Pinpoint the cell where the given text exists, returning its [x, y] midpoint coordinate. 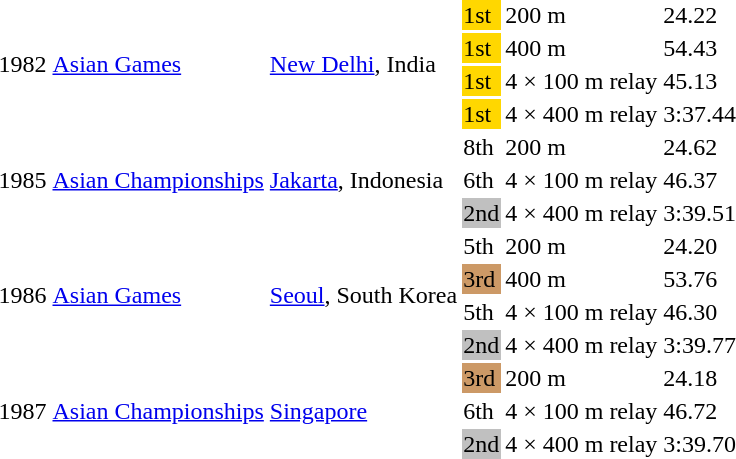
Seoul, South Korea [363, 296]
Singapore [363, 411]
8th [482, 147]
New Delhi, India [363, 64]
Jakarta, Indonesia [363, 180]
